Determine the (x, y) coordinate at the center of the cell enclosing the given text.  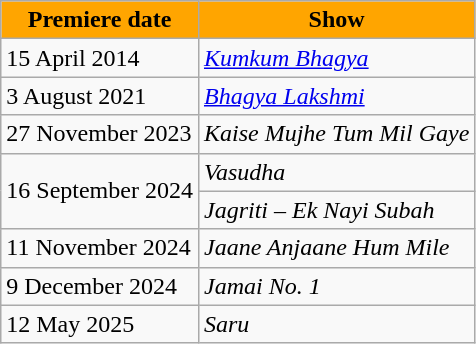
3 August 2021 (100, 96)
Kumkum Bhagya (336, 58)
9 December 2024 (100, 286)
Jamai No. 1 (336, 286)
16 September 2024 (100, 191)
Premiere date (100, 20)
11 November 2024 (100, 248)
Jaane Anjaane Hum Mile (336, 248)
Saru (336, 324)
27 November 2023 (100, 134)
Show (336, 20)
Vasudha (336, 172)
Jagriti – Ek Nayi Subah (336, 210)
15 April 2014 (100, 58)
12 May 2025 (100, 324)
Bhagya Lakshmi (336, 96)
Kaise Mujhe Tum Mil Gaye (336, 134)
